Identify which cell holds the provided text, then report its [X, Y] central coordinate. 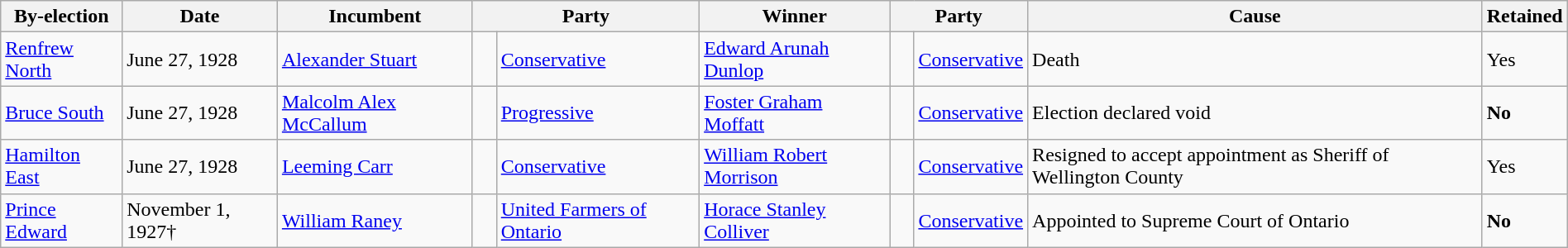
Prince Edward [61, 220]
By-election [61, 17]
Election declared void [1255, 112]
Retained [1525, 17]
Malcolm Alex McCallum [375, 112]
Foster Graham Moffatt [795, 112]
Hamilton East [61, 167]
Bruce South [61, 112]
Renfrew North [61, 60]
Edward Arunah Dunlop [795, 60]
Appointed to Supreme Court of Ontario [1255, 220]
United Farmers of Ontario [597, 220]
Alexander Stuart [375, 60]
Date [200, 17]
William Robert Morrison [795, 167]
Winner [795, 17]
Death [1255, 60]
Progressive [597, 112]
Cause [1255, 17]
Leeming Carr [375, 167]
Resigned to accept appointment as Sheriff of Wellington County [1255, 167]
Horace Stanley Colliver [795, 220]
William Raney [375, 220]
November 1, 1927† [200, 220]
Incumbent [375, 17]
